Detect which cell encompasses the target text, then output its (X, Y) center coordinate. 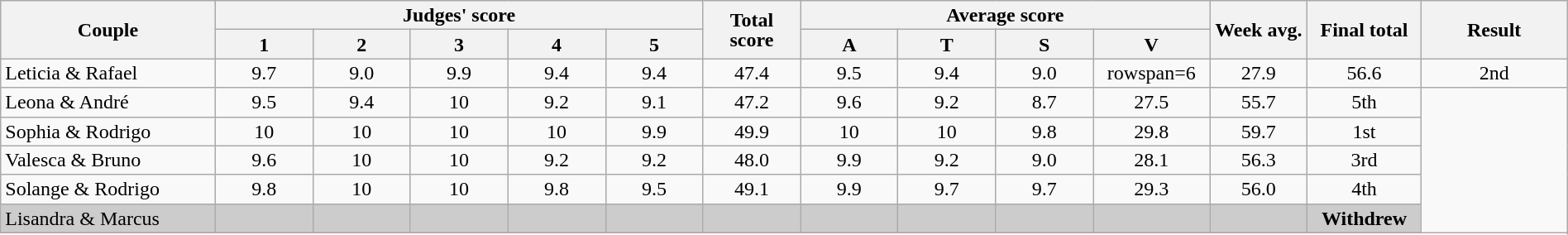
28.1 (1151, 161)
1 (264, 45)
Couple (108, 30)
5th (1365, 103)
29.3 (1151, 189)
8.7 (1045, 103)
Sophia & Rodrigo (108, 131)
3rd (1365, 161)
V (1151, 45)
Average score (1006, 15)
55.7 (1259, 103)
49.9 (752, 131)
2 (361, 45)
Withdrew (1365, 218)
Total score (752, 30)
49.1 (752, 189)
1st (1365, 131)
Solange & Rodrigo (108, 189)
48.0 (752, 161)
Result (1494, 30)
Final total (1365, 30)
A (849, 45)
5 (654, 45)
56.3 (1259, 161)
4 (557, 45)
47.2 (752, 103)
T (947, 45)
56.0 (1259, 189)
Valesca & Bruno (108, 161)
47.4 (752, 73)
Leona & André (108, 103)
Lisandra & Marcus (108, 218)
Judges' score (459, 15)
Week avg. (1259, 30)
3 (459, 45)
9.1 (654, 103)
56.6 (1365, 73)
59.7 (1259, 131)
rowspan=6 (1151, 73)
S (1045, 45)
27.9 (1259, 73)
Leticia & Rafael (108, 73)
4th (1365, 189)
2nd (1494, 73)
27.5 (1151, 103)
29.8 (1151, 131)
